Return the (X, Y) coordinate for the center point of the cell that contains the specified text.  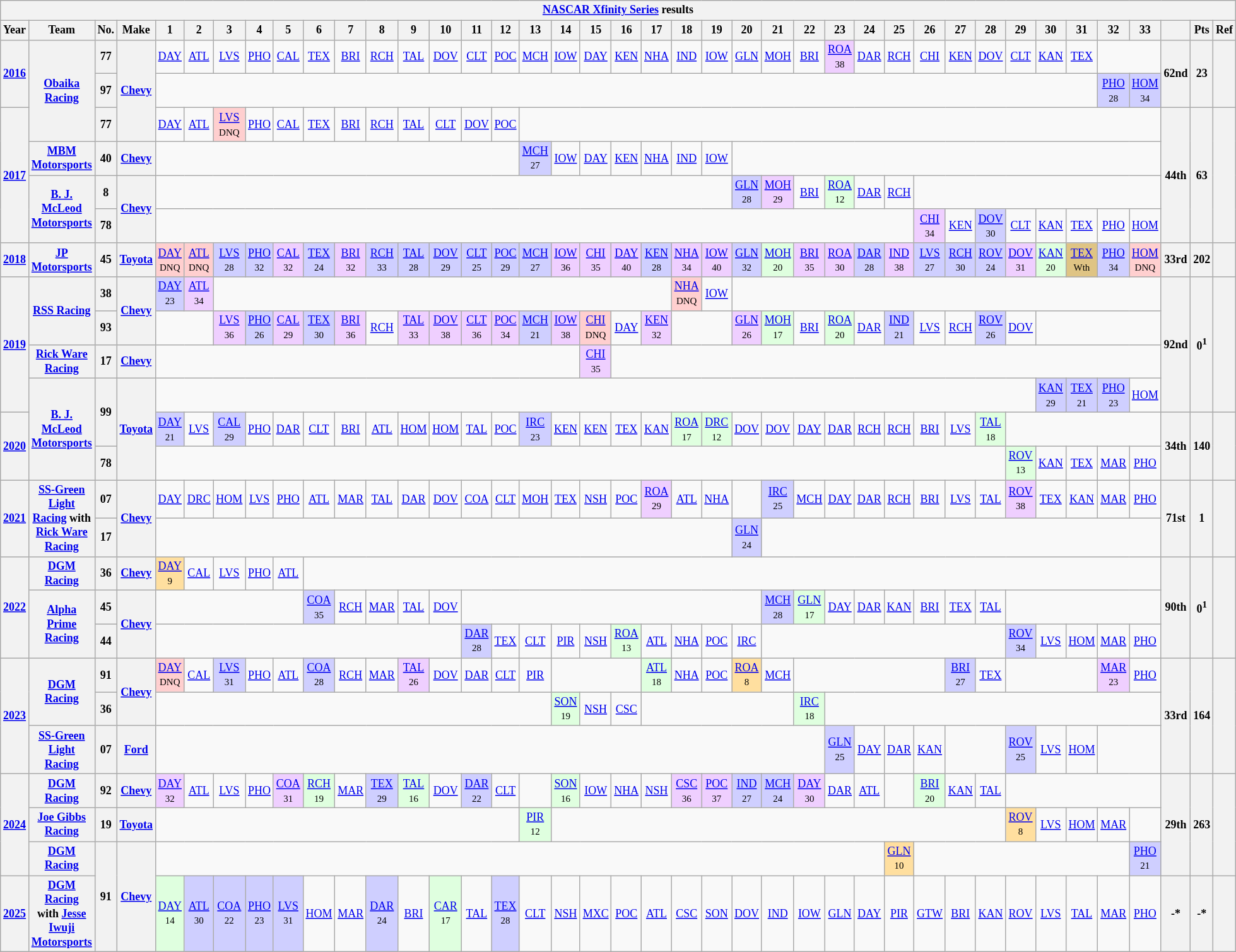
22 (809, 30)
KAN29 (1051, 396)
IOW40 (717, 260)
NASCAR Xfinity Series results (618, 10)
ATL34 (199, 294)
IRC18 (809, 709)
RSS Racing (62, 310)
LVS27 (930, 260)
SON19 (566, 709)
44th (1176, 175)
TAL33 (414, 327)
18 (686, 30)
LVS36 (230, 327)
DOV30 (991, 226)
Pts (1202, 30)
28 (991, 30)
CAR17 (445, 914)
HOM34 (1146, 91)
TEXWth (1081, 260)
CSC36 (686, 791)
DRC12 (717, 429)
MOH29 (777, 192)
40 (106, 158)
TEX28 (505, 914)
10 (445, 30)
26 (930, 30)
202 (1202, 260)
MCH28 (777, 608)
92nd (1176, 344)
ROA29 (657, 500)
2025 (15, 914)
MOH17 (777, 327)
31 (1081, 30)
164 (1202, 716)
PHO21 (1146, 859)
DAY23 (170, 294)
IOW36 (566, 260)
PHO26 (260, 327)
SS-Green Light Racing with Rick Ware Racing (62, 519)
DRC (199, 500)
PIR12 (535, 825)
No. (106, 30)
GLN32 (747, 260)
ROA17 (686, 429)
MXC (596, 914)
MAR23 (1114, 675)
RCH19 (319, 791)
24 (869, 30)
LVS28 (230, 260)
ROV24 (991, 260)
CLT25 (477, 260)
ROA38 (840, 57)
IND21 (899, 327)
DOV38 (445, 327)
13 (535, 30)
DAY14 (170, 914)
DAR22 (477, 791)
TAL28 (414, 260)
ATL18 (657, 675)
32 (1114, 30)
DAY21 (170, 429)
11 (477, 30)
IND38 (899, 260)
62nd (1176, 73)
263 (1202, 825)
14 (566, 30)
BRI20 (930, 791)
IRC (747, 641)
BRI27 (960, 675)
DAY30 (809, 791)
2024 (15, 825)
CHI (930, 57)
2018 (15, 260)
PHO34 (1114, 260)
5 (288, 30)
44 (106, 641)
BRI35 (809, 260)
BRI36 (351, 327)
GLN26 (747, 327)
MCH21 (535, 327)
PHO32 (260, 260)
Ref (1225, 30)
ROA13 (627, 641)
CHIDNQ (596, 327)
2023 (15, 716)
COA35 (319, 608)
POC37 (717, 791)
Alpha Prime Racing (62, 625)
ROV (1021, 914)
POC34 (505, 327)
33 (1146, 30)
140 (1202, 445)
CHI34 (930, 226)
7 (351, 30)
KEN32 (657, 327)
TAL18 (991, 429)
ROA20 (840, 327)
90th (1176, 607)
ROA12 (840, 192)
2020 (15, 445)
12 (505, 30)
38 (106, 294)
DGM Racing with Jesse Iwuji Motorsports (62, 914)
Ford (136, 749)
LVSDNQ (230, 124)
RCH33 (382, 260)
COA22 (230, 914)
2016 (15, 73)
ROV8 (1021, 825)
MOH20 (777, 260)
29 (1021, 30)
ROV25 (1021, 749)
COA31 (288, 791)
GLN28 (747, 192)
CAL32 (288, 260)
2022 (15, 607)
25 (899, 30)
TAL26 (414, 675)
RCH30 (960, 260)
9 (414, 30)
KEN28 (657, 260)
Joe Gibbs Racing (62, 825)
MCH24 (777, 791)
SON (717, 914)
Year (15, 30)
NHA34 (686, 260)
COA28 (319, 675)
DOV31 (1021, 260)
Team (62, 30)
4 (260, 30)
BRI32 (351, 260)
Obaika Racing (62, 91)
TEX24 (319, 260)
DAY9 (170, 573)
CLT36 (477, 327)
29th (1176, 825)
TEX29 (382, 791)
92 (106, 791)
2019 (15, 344)
30 (1051, 30)
ROV38 (1021, 500)
JP Motorsports (62, 260)
2017 (15, 175)
71st (1176, 519)
DAY40 (627, 260)
SON16 (566, 791)
ATL30 (199, 914)
97 (106, 91)
15 (596, 30)
GLN24 (747, 538)
DAR24 (382, 914)
GLN17 (809, 608)
2021 (15, 519)
93 (106, 327)
GTW (930, 914)
TEX30 (319, 327)
TAL16 (414, 791)
2 (199, 30)
ATLDNQ (199, 260)
Make (136, 30)
16 (627, 30)
21 (777, 30)
ROV26 (991, 327)
TEX21 (1081, 396)
IOW38 (566, 327)
ROA30 (840, 260)
SS-Green Light Racing (62, 749)
NHADNQ (686, 294)
GLN25 (840, 749)
DAY32 (170, 791)
IRC23 (535, 429)
ROV34 (1021, 641)
COA (477, 500)
DOV29 (445, 260)
3 (230, 30)
99 (106, 413)
20 (747, 30)
IRC25 (777, 500)
GLN10 (899, 859)
MBM Motorsports (62, 158)
Rick Ware Racing (62, 361)
6 (319, 30)
27 (960, 30)
POC29 (505, 260)
34th (1176, 445)
PHO28 (1114, 91)
HOMDNQ (1146, 260)
IND27 (747, 791)
ROA8 (747, 675)
KAN20 (1051, 260)
ROV13 (1021, 463)
63 (1202, 175)
